Return [X, Y] of the center of cell containing provided text 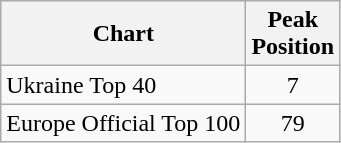
79 [293, 123]
Chart [124, 34]
Ukraine Top 40 [124, 85]
7 [293, 85]
PeakPosition [293, 34]
Europe Official Top 100 [124, 123]
